Detect which cell encompasses the target text, then output its [x, y] center coordinate. 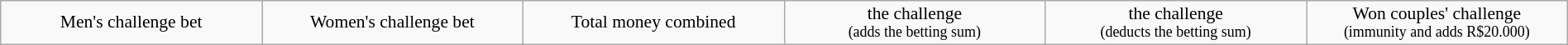
Men's challenge bet [131, 22]
Total money combined [653, 22]
Women's challenge bet [392, 22]
the challenge(deducts the betting sum) [1176, 22]
Won couples' challenge(immunity and adds R$20.000) [1437, 22]
the challenge(adds the betting sum) [915, 22]
